Return [X, Y] of the center of cell containing provided text 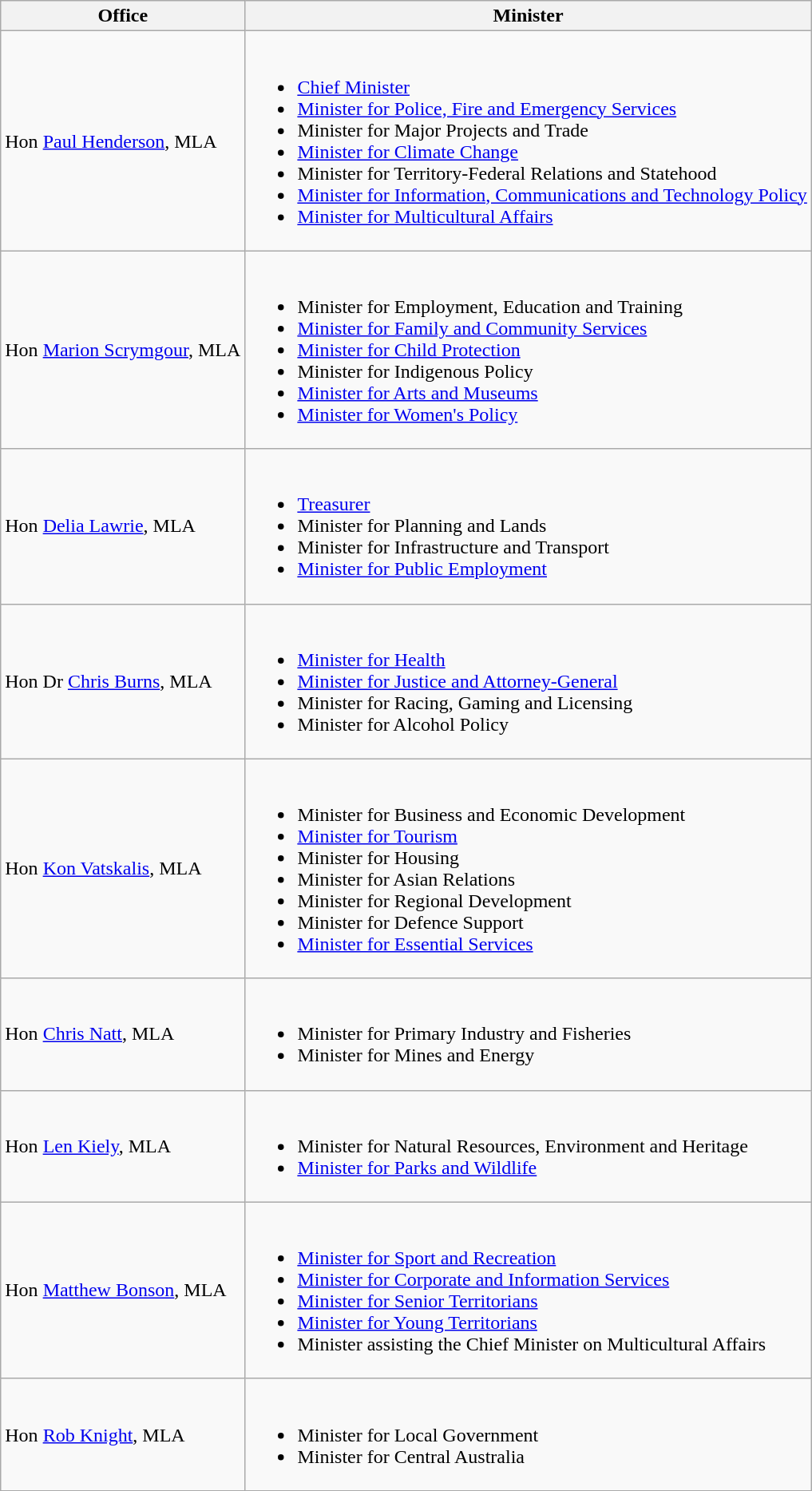
Office [123, 16]
Minister for HealthMinister for Justice and Attorney-GeneralMinister for Racing, Gaming and LicensingMinister for Alcohol Policy [529, 681]
Hon Paul Henderson, MLA [123, 141]
Minister for Natural Resources, Environment and HeritageMinister for Parks and Wildlife [529, 1146]
Hon Delia Lawrie, MLA [123, 526]
TreasurerMinister for Planning and LandsMinister for Infrastructure and TransportMinister for Public Employment [529, 526]
Minister for Local GovernmentMinister for Central Australia [529, 1434]
Hon Marion Scrymgour, MLA [123, 350]
Minister for Primary Industry and FisheriesMinister for Mines and Energy [529, 1034]
Minister [529, 16]
Hon Kon Vatskalis, MLA [123, 869]
Hon Matthew Bonson, MLA [123, 1291]
Hon Dr Chris Burns, MLA [123, 681]
Hon Len Kiely, MLA [123, 1146]
Hon Rob Knight, MLA [123, 1434]
Hon Chris Natt, MLA [123, 1034]
